Return (X, Y) of the center of cell containing provided text 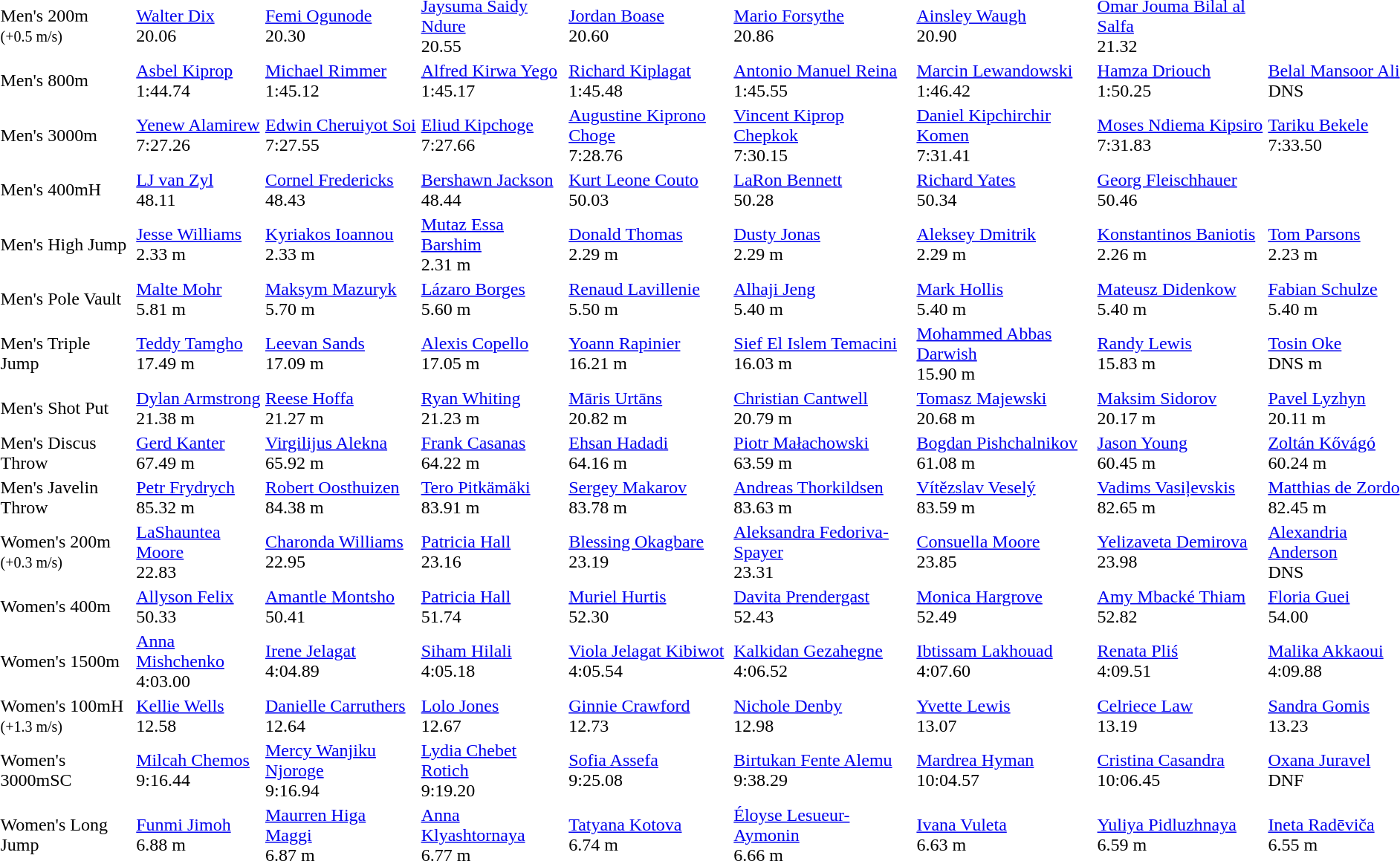
Monica Hargrove 52.49 (1005, 606)
Teddy Tamgho 17.49 m (199, 354)
Ginnie Crawford 12.73 (649, 716)
Kellie Wells 12.58 (199, 716)
Lydia Chebet Rotich 9:19.20 (493, 770)
Vadims Vasiļevskis 82.65 m (1180, 498)
Jason Young 60.45 m (1180, 453)
Milcah Chemos 9:16.44 (199, 770)
Dylan Armstrong 21.38 m (199, 409)
Mark Hollis 5.40 m (1005, 299)
Dusty Jonas 2.29 m (823, 244)
Virgilijus Alekna 65.92 m (340, 453)
Moses Ndiema Kipsiro 7:31.83 (1180, 135)
Lázaro Borges 5.60 m (493, 299)
Richard Yates 50.34 (1005, 190)
Ibtissam Lakhouad 4:07.60 (1005, 661)
Sergey Makarov 83.78 m (649, 498)
Sofia Assefa 9:25.08 (649, 770)
Aleksey Dmitrik 2.29 m (1005, 244)
Māris Urtāns 20.82 m (649, 409)
Andreas Thorkildsen 83.63 m (823, 498)
Alhaji Jeng 5.40 m (823, 299)
Kurt Leone Couto 50.03 (649, 190)
Alfred Kirwa Yego 1:45.17 (493, 80)
Cristina Casandra 10:06.45 (1180, 770)
Hamza Driouch 1:50.25 (1180, 80)
Charonda Williams 22.95 (340, 552)
Lolo Jones 12.67 (493, 716)
Daniel Kipchirchir Komen 7:31.41 (1005, 135)
Irene Jelagat 4:04.89 (340, 661)
Maksym Mazuryk 5.70 m (340, 299)
Augustine Kiprono Choge 7:28.76 (649, 135)
Yelizaveta Demirova 23.98 (1180, 552)
Anna Mishchenko 4:03.00 (199, 661)
Consuella Moore 23.85 (1005, 552)
Davita Prendergast 52.43 (823, 606)
Bershawn Jackson 48.44 (493, 190)
Mutaz Essa Barshim 2.31 m (493, 244)
Edwin Cheruiyot Soi 7:27.55 (340, 135)
Mohammed Abbas Darwish 15.90 m (1005, 354)
Georg Fleischhauer 50.46 (1180, 190)
Eliud Kipchoge 7:27.66 (493, 135)
Celriece Law 13.19 (1180, 716)
Jesse Williams 2.33 m (199, 244)
Leevan Sands 17.09 m (340, 354)
Amantle Montsho 50.41 (340, 606)
Renata Pliś 4:09.51 (1180, 661)
Piotr Małachowski 63.59 m (823, 453)
Petr Frydrych 85.32 m (199, 498)
Patricia Hall 23.16 (493, 552)
Asbel Kiprop 1:44.74 (199, 80)
LJ van Zyl 48.11 (199, 190)
Viola Jelagat Kibiwot 4:05.54 (649, 661)
Frank Casanas 64.22 m (493, 453)
Mardrea Hyman 10:04.57 (1005, 770)
Aleksandra Fedoriva-Spayer 23.31 (823, 552)
Nichole Denby 12.98 (823, 716)
Sief El Islem Temacini 16.03 m (823, 354)
Yoann Rapinier 16.21 m (649, 354)
Mercy Wanjiku Njoroge 9:16.94 (340, 770)
Randy Lewis 15.83 m (1180, 354)
Christian Cantwell 20.79 m (823, 409)
Ehsan Hadadi 64.16 m (649, 453)
Donald Thomas 2.29 m (649, 244)
Tero Pitkämäki 83.91 m (493, 498)
LaShauntea Moore 22.83 (199, 552)
Vítězslav Veselý 83.59 m (1005, 498)
Gerd Kanter 67.49 m (199, 453)
Vincent Kiprop Chepkok 7:30.15 (823, 135)
Cornel Fredericks 48.43 (340, 190)
Marcin Lewandowski 1:46.42 (1005, 80)
Birtukan Fente Alemu 9:38.29 (823, 770)
Amy Mbacké Thiam 52.82 (1180, 606)
Tomasz Majewski 20.68 m (1005, 409)
Konstantinos Baniotis 2.26 m (1180, 244)
Muriel Hurtis 52.30 (649, 606)
Antonio Manuel Reina 1:45.55 (823, 80)
Kyriakos Ioannou 2.33 m (340, 244)
Yenew Alamirew 7:27.26 (199, 135)
Renaud Lavillenie 5.50 m (649, 299)
Yvette Lewis 13.07 (1005, 716)
Kalkidan Gezahegne 4:06.52 (823, 661)
Richard Kiplagat 1:45.48 (649, 80)
Mateusz Didenkow 5.40 m (1180, 299)
Danielle Carruthers 12.64 (340, 716)
Blessing Okagbare 23.19 (649, 552)
Robert Oosthuizen 84.38 m (340, 498)
Patricia Hall 51.74 (493, 606)
Alexis Copello 17.05 m (493, 354)
Reese Hoffa 21.27 m (340, 409)
Malte Mohr 5.81 m (199, 299)
Michael Rimmer 1:45.12 (340, 80)
Allyson Felix 50.33 (199, 606)
Ryan Whiting 21.23 m (493, 409)
Maksim Sidorov 20.17 m (1180, 409)
Siham Hilali 4:05.18 (493, 661)
LaRon Bennett 50.28 (823, 190)
Bogdan Pishchalnikov 61.08 m (1005, 453)
